Capture the cell that displays the provided text and extract its [x, y] central coordinate. 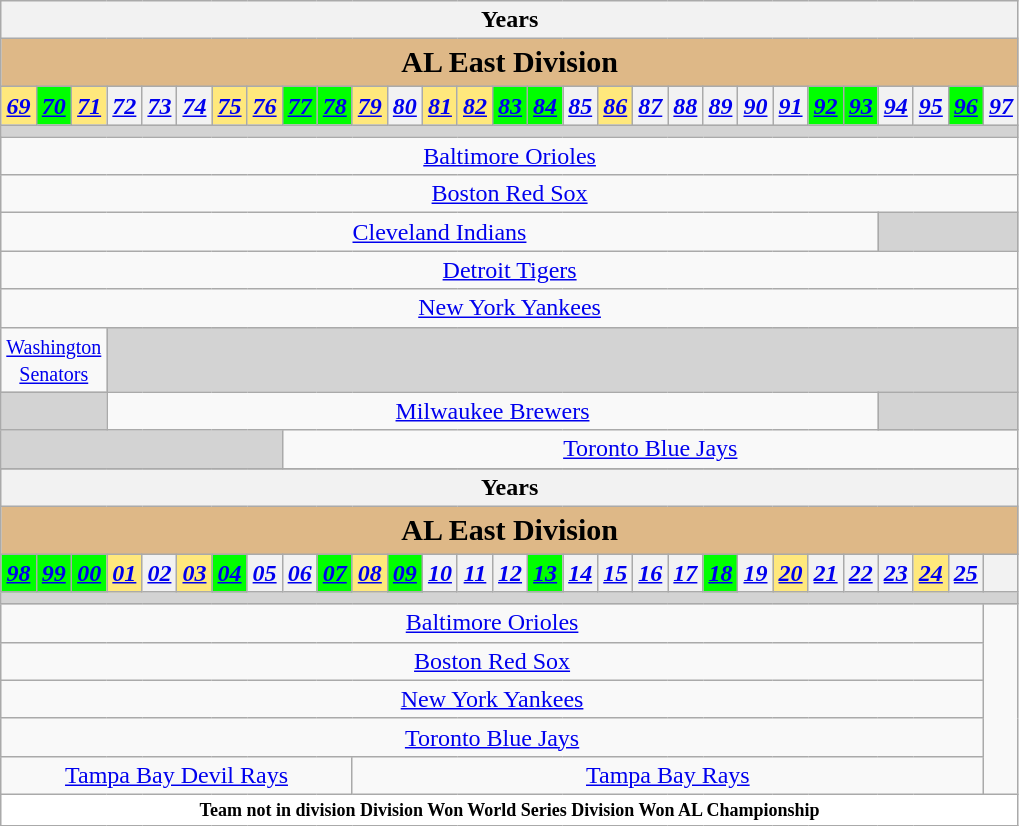
77 [300, 106]
98 [18, 573]
13 [546, 573]
25 [966, 573]
22 [860, 573]
69 [18, 106]
76 [264, 106]
74 [194, 106]
94 [896, 106]
Tampa Bay Rays [668, 775]
88 [686, 106]
Detroit Tigers [510, 270]
72 [124, 106]
17 [686, 573]
89 [720, 106]
14 [580, 573]
05 [264, 573]
00 [88, 573]
90 [756, 106]
WashingtonSenators [54, 360]
16 [650, 573]
02 [160, 573]
84 [546, 106]
12 [510, 573]
96 [966, 106]
80 [404, 106]
23 [896, 573]
19 [756, 573]
24 [930, 573]
09 [404, 573]
73 [160, 106]
91 [790, 106]
85 [580, 106]
78 [334, 106]
10 [440, 573]
83 [510, 106]
04 [230, 573]
18 [720, 573]
03 [194, 573]
Cleveland Indians [440, 232]
20 [790, 573]
06 [300, 573]
93 [860, 106]
79 [370, 106]
99 [54, 573]
81 [440, 106]
01 [124, 573]
95 [930, 106]
Tampa Bay Devil Rays [177, 775]
Milwaukee Brewers [492, 411]
86 [616, 106]
75 [230, 106]
07 [334, 573]
97 [1000, 106]
21 [826, 573]
15 [616, 573]
82 [474, 106]
71 [88, 106]
Team not in division Division Won World Series Division Won AL Championship [510, 810]
92 [826, 106]
87 [650, 106]
70 [54, 106]
11 [474, 573]
08 [370, 573]
